Output the (X, Y) coordinate of the center of the cell containing the given text.  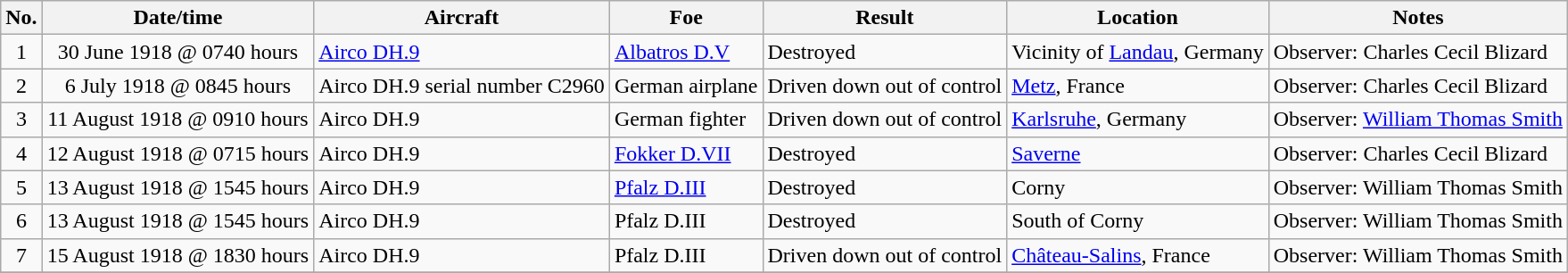
Aircraft (462, 18)
Notes (1418, 18)
11 August 1918 @ 0910 hours (178, 120)
4 (21, 153)
Vicinity of Landau, Germany (1138, 52)
2 (21, 86)
15 August 1918 @ 1830 hours (178, 255)
Metz, France (1138, 86)
Airco DH.9 serial number C2960 (462, 86)
Location (1138, 18)
3 (21, 120)
German fighter (686, 120)
Karlsruhe, Germany (1138, 120)
30 June 1918 @ 0740 hours (178, 52)
Saverne (1138, 153)
Corny (1138, 187)
7 (21, 255)
Foe (686, 18)
12 August 1918 @ 0715 hours (178, 153)
Albatros D.V (686, 52)
1 (21, 52)
5 (21, 187)
German airplane (686, 86)
Château-Salins, France (1138, 255)
Fokker D.VII (686, 153)
Date/time (178, 18)
6 (21, 221)
Result (885, 18)
6 July 1918 @ 0845 hours (178, 86)
South of Corny (1138, 221)
No. (21, 18)
